Provide the [x, y] coordinate of the cell's center where the given text is located.  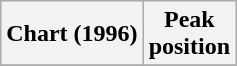
Chart (1996) [72, 34]
Peakposition [189, 34]
